Scan for the cell matching the given text and deliver its [x, y] coordinate at center. 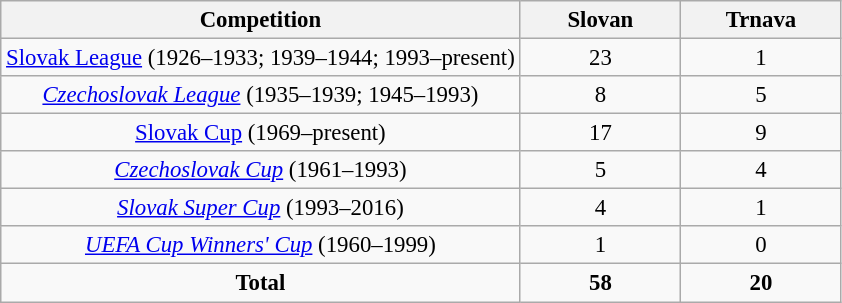
17 [600, 133]
Czechoslovak League (1935–1939; 1945–1993) [260, 95]
Czechoslovak Cup (1961–1993) [260, 170]
UEFA Cup Winners' Cup (1960–1999) [260, 245]
Slovak Super Cup (1993–2016) [260, 208]
Slovak Cup (1969–present) [260, 133]
Total [260, 283]
Competition [260, 20]
58 [600, 283]
Trnava [762, 20]
23 [600, 58]
0 [762, 245]
20 [762, 283]
9 [762, 133]
Slovak League (1926–1933; 1939–1944; 1993–present) [260, 58]
8 [600, 95]
Slovan [600, 20]
